Find where the given text appears and provide that cell's center as (X, Y) coordinate. 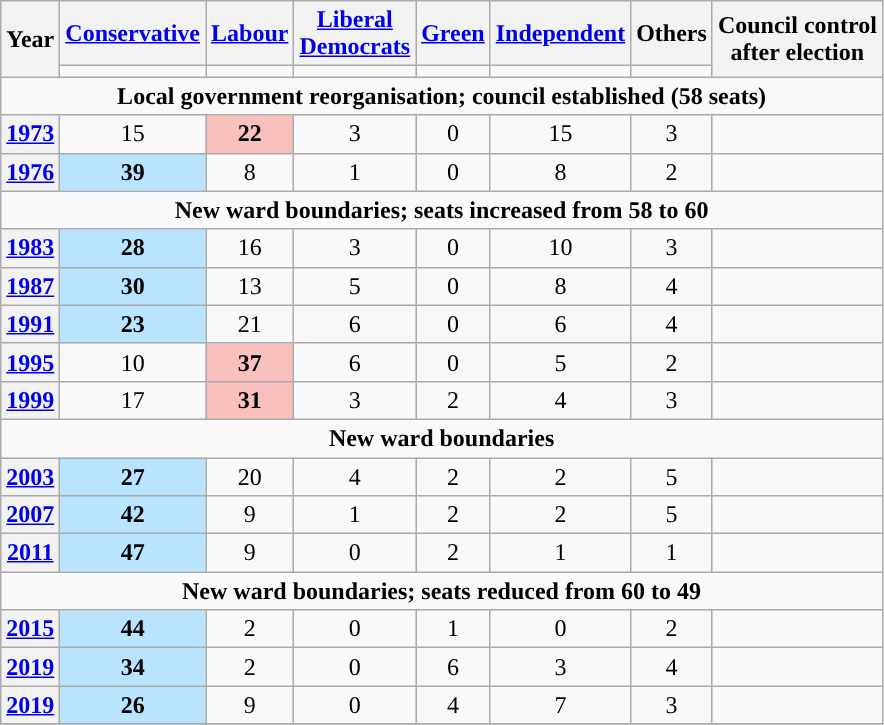
1995 (30, 362)
17 (133, 400)
Independent (560, 34)
Year (30, 39)
Council controlafter election (797, 39)
16 (250, 248)
42 (133, 515)
47 (133, 553)
Others (672, 34)
Local government reorganisation; council established (58 seats) (442, 96)
New ward boundaries; seats increased from 58 to 60 (442, 210)
New ward boundaries (442, 438)
22 (250, 134)
21 (250, 324)
2015 (30, 629)
Conservative (133, 34)
39 (133, 172)
Labour (250, 34)
7 (560, 705)
1991 (30, 324)
Liberal Democrats (355, 34)
2003 (30, 477)
New ward boundaries; seats reduced from 60 to 49 (442, 591)
2011 (30, 553)
1999 (30, 400)
34 (133, 667)
2007 (30, 515)
37 (250, 362)
1987 (30, 286)
27 (133, 477)
28 (133, 248)
1983 (30, 248)
20 (250, 477)
30 (133, 286)
31 (250, 400)
44 (133, 629)
23 (133, 324)
1976 (30, 172)
26 (133, 705)
Green (454, 34)
13 (250, 286)
1973 (30, 134)
